Search for the cell housing the specified text and yield its [X, Y] center coordinate. 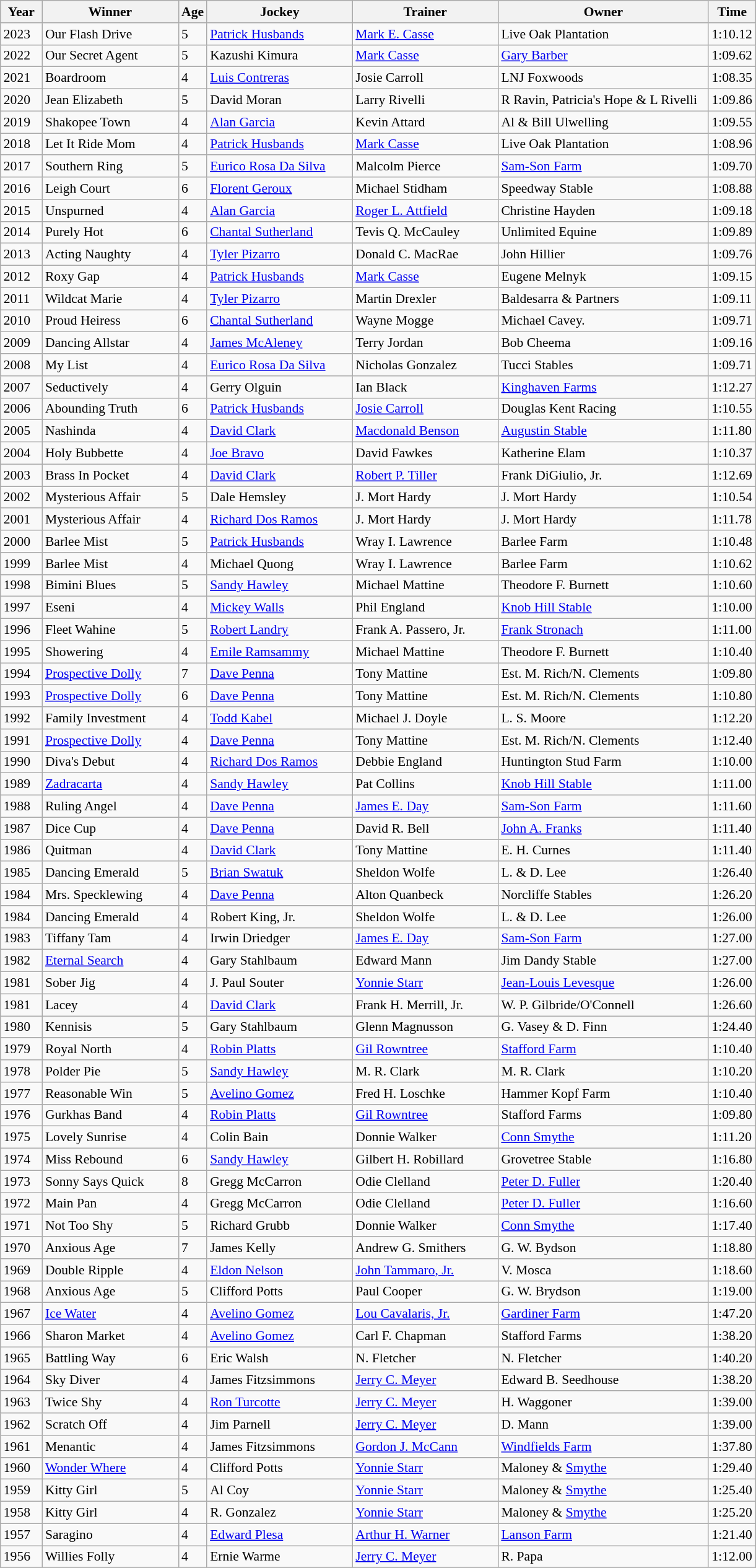
Al Coy [280, 1491]
1967 [21, 1314]
1969 [21, 1270]
Richard Grubb [280, 1226]
1961 [21, 1447]
Luis Contreras [280, 78]
1:16.60 [732, 1204]
2017 [21, 167]
Abounding Truth [110, 409]
1972 [21, 1204]
Dale Hemsley [280, 497]
1:25.20 [732, 1513]
Gilbert H. Robillard [425, 1160]
1:24.40 [732, 1027]
1:10.60 [732, 585]
W. P. Gilbride/O'Connell [603, 1005]
Paul Cooper [425, 1292]
1994 [21, 674]
Kennisis [110, 1027]
Windfields Farm [603, 1447]
James Kelly [280, 1248]
1:17.40 [732, 1226]
Michael Quong [280, 564]
Jean-Louis Levesque [603, 983]
1963 [21, 1403]
Florent Geroux [280, 188]
1:11.20 [732, 1137]
Kazushi Kimura [280, 56]
Scratch Off [110, 1424]
2008 [21, 365]
Michael Cavey. [603, 321]
Ice Water [110, 1314]
1968 [21, 1292]
1:08.88 [732, 188]
G. W. Bydson [603, 1248]
Todd Kabel [280, 718]
1:29.40 [732, 1468]
Brian Swatuk [280, 873]
1:11.60 [732, 807]
2012 [21, 277]
John Hillier [603, 255]
James McAleney [280, 343]
2002 [21, 497]
1989 [21, 784]
1:12.40 [732, 740]
Kinghaven Farms [603, 387]
Twice Shy [110, 1403]
1:09.11 [732, 299]
Jim Dandy Stable [603, 961]
Eric Walsh [280, 1358]
2014 [21, 232]
Joe Bravo [280, 453]
Eldon Nelson [280, 1270]
Gurkhas Band [110, 1115]
Sky Diver [110, 1380]
Proud Heiress [110, 321]
Malcolm Pierce [425, 167]
Polder Pie [110, 1071]
Sharon Market [110, 1336]
2021 [21, 78]
1985 [21, 873]
1:12.27 [732, 387]
Tevis Q. McCauley [425, 232]
Katherine Elam [603, 453]
1956 [21, 1557]
L. S. Moore [603, 718]
1965 [21, 1358]
Battling Way [110, 1358]
1971 [21, 1226]
1:09.16 [732, 343]
R. Gonzalez [280, 1513]
Zadracarta [110, 784]
1957 [21, 1535]
Nashinda [110, 431]
1:26.40 [732, 873]
Lacey [110, 1005]
Speedway Stable [603, 188]
Gordon J. McCann [425, 1447]
1:47.20 [732, 1314]
Frank DiGiulio, Jr. [603, 475]
Martin Drexler [425, 299]
1988 [21, 807]
Winner [110, 12]
1:40.20 [732, 1358]
1970 [21, 1248]
Not Too Shy [110, 1226]
Huntington Stud Farm [603, 762]
Year [21, 12]
Robert Landry [280, 630]
Menantic [110, 1447]
8 [193, 1181]
Edward Mann [425, 961]
John A. Franks [603, 828]
Michael Stidham [425, 188]
Mark E. Casse [425, 34]
2013 [21, 255]
Sober Jig [110, 983]
1:20.40 [732, 1181]
1:10.12 [732, 34]
Brass In Pocket [110, 475]
Unlimited Equine [603, 232]
1990 [21, 762]
Gary Barber [603, 56]
1:10.48 [732, 541]
Andrew G. Smithers [425, 1248]
Jim Parnell [280, 1424]
Mickey Walls [280, 608]
1:26.20 [732, 895]
Nicholas Gonzalez [425, 365]
Dancing Allstar [110, 343]
Colin Bain [280, 1137]
2004 [21, 453]
Holy Bubbette [110, 453]
Main Pan [110, 1204]
Pat Collins [425, 784]
Miss Rebound [110, 1160]
1:11.80 [732, 431]
Frank Stronach [603, 630]
1:25.40 [732, 1491]
Terry Jordan [425, 343]
2003 [21, 475]
R. Papa [603, 1557]
Lou Cavalaris, Jr. [425, 1314]
Michael J. Doyle [425, 718]
2018 [21, 144]
Acting Naughty [110, 255]
Edward B. Seedhouse [603, 1380]
1983 [21, 939]
2019 [21, 122]
Jockey [280, 12]
Emile Ramsammy [280, 652]
1:10.80 [732, 696]
Saragino [110, 1535]
1:09.89 [732, 232]
Owner [603, 12]
2000 [21, 541]
Robert P. Tiller [425, 475]
1:09.76 [732, 255]
1996 [21, 630]
1986 [21, 851]
Trainer [425, 12]
Leigh Court [110, 188]
Sonny Says Quick [110, 1181]
1977 [21, 1093]
1979 [21, 1049]
R Ravin, Patricia's Hope & L Rivelli [603, 100]
H. Waggoner [603, 1403]
1:10.20 [732, 1071]
Diva's Debut [110, 762]
Macdonald Benson [425, 431]
1976 [21, 1115]
G. Vasey & D. Finn [603, 1027]
Double Ripple [110, 1270]
Southern Ring [110, 167]
1975 [21, 1137]
Our Secret Agent [110, 56]
2009 [21, 343]
1:09.15 [732, 277]
Bob Cheema [603, 343]
1995 [21, 652]
V. Mosca [603, 1270]
Grovetree Stable [603, 1160]
Gardiner Farm [603, 1314]
2023 [21, 34]
Frank A. Passero, Jr. [425, 630]
Larry Rivelli [425, 100]
1:37.80 [732, 1447]
Alton Quanbeck [425, 895]
1:10.62 [732, 564]
Lanson Farm [603, 1535]
Norcliffe Stables [603, 895]
David Moran [280, 100]
Douglas Kent Racing [603, 409]
Kevin Attard [425, 122]
Shakopee Town [110, 122]
1:12.20 [732, 718]
Wonder Where [110, 1468]
Fred H. Loschke [425, 1093]
Tucci Stables [603, 365]
1958 [21, 1513]
Ron Turcotte [280, 1403]
Augustin Stable [603, 431]
Purely Hot [110, 232]
G. W. Brydson [603, 1292]
Hammer Kopf Farm [603, 1093]
1:10.54 [732, 497]
David R. Bell [425, 828]
1974 [21, 1160]
Our Flash Drive [110, 34]
John Tammaro, Jr. [425, 1270]
1980 [21, 1027]
Eseni [110, 608]
1997 [21, 608]
Jean Elizabeth [110, 100]
1960 [21, 1468]
Eugene Melnyk [603, 277]
1:12.00 [732, 1557]
1964 [21, 1380]
Robert King, Jr. [280, 917]
Lovely Sunrise [110, 1137]
1999 [21, 564]
1:10.55 [732, 409]
Frank H. Merrill, Jr. [425, 1005]
Debbie England [425, 762]
1987 [21, 828]
2001 [21, 520]
Ruling Angel [110, 807]
Boardroom [110, 78]
Showering [110, 652]
1:08.35 [732, 78]
Family Investment [110, 718]
Dice Cup [110, 828]
Quitman [110, 851]
1:12.69 [732, 475]
Arthur H. Warner [425, 1535]
Irwin Driedger [280, 939]
Christine Hayden [603, 211]
LNJ Foxwoods [603, 78]
Wildcat Marie [110, 299]
Donald C. MacRae [425, 255]
1:18.60 [732, 1270]
1:10.37 [732, 453]
2015 [21, 211]
1991 [21, 740]
1:16.80 [732, 1160]
Bimini Blues [110, 585]
2020 [21, 100]
Ian Black [425, 387]
Carl F. Chapman [425, 1336]
1:11.78 [732, 520]
Mrs. Specklewing [110, 895]
1:08.96 [732, 144]
Tiffany Tam [110, 939]
1959 [21, 1491]
1:21.40 [732, 1535]
Reasonable Win [110, 1093]
2007 [21, 387]
Glenn Magnusson [425, 1027]
2011 [21, 299]
Al & Bill Ulwelling [603, 122]
1962 [21, 1424]
Seductively [110, 387]
1966 [21, 1336]
D. Mann [603, 1424]
Baldesarra & Partners [603, 299]
Time [732, 12]
Roxy Gap [110, 277]
1993 [21, 696]
2016 [21, 188]
J. Paul Souter [280, 983]
Roger L. Attfield [425, 211]
1:18.80 [732, 1248]
Fleet Wahine [110, 630]
1:09.18 [732, 211]
2005 [21, 431]
Ernie Warme [280, 1557]
E. H. Curnes [603, 851]
1:09.55 [732, 122]
My List [110, 365]
Gerry Olguin [280, 387]
1:19.00 [732, 1292]
1992 [21, 718]
Phil England [425, 608]
1:26.60 [732, 1005]
Wayne Mogge [425, 321]
Willies Folly [110, 1557]
1:09.62 [732, 56]
2006 [21, 409]
1:09.70 [732, 167]
Edward Plesa [280, 1535]
1982 [21, 961]
Royal North [110, 1049]
1973 [21, 1181]
Age [193, 12]
1978 [21, 1071]
2010 [21, 321]
Let It Ride Mom [110, 144]
2022 [21, 56]
Stafford Farm [603, 1049]
Unspurned [110, 211]
Eternal Search [110, 961]
1998 [21, 585]
David Fawkes [425, 453]
1:09.86 [732, 100]
